Capture the cell that displays the provided text and extract its [x, y] central coordinate. 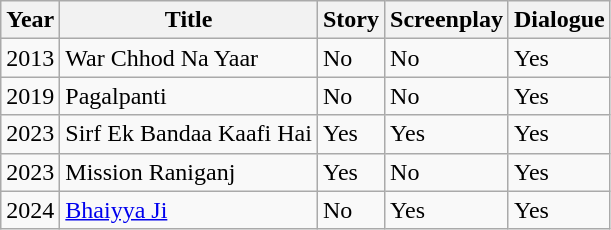
War Chhod Na Yaar [189, 58]
Pagalpanti [189, 96]
Year [30, 20]
Story [350, 20]
Dialogue [559, 20]
2019 [30, 96]
2024 [30, 210]
Title [189, 20]
Bhaiyya Ji [189, 210]
Sirf Ek Bandaa Kaafi Hai [189, 134]
Mission Raniganj [189, 172]
2013 [30, 58]
Screenplay [447, 20]
